Return [x, y] of the center of cell containing provided text 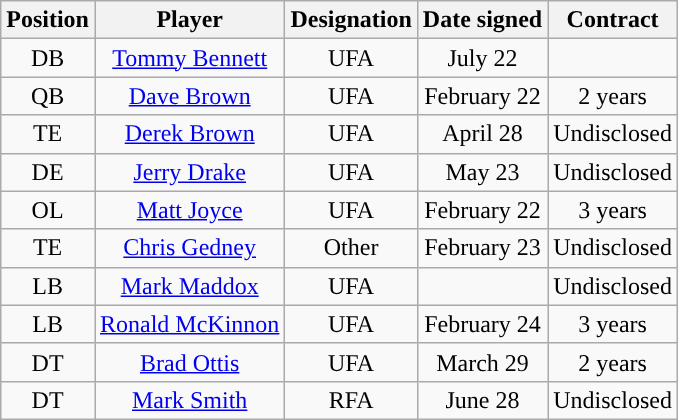
Mark Smith [189, 400]
June 28 [482, 400]
OL [48, 210]
Player [189, 20]
Chris Gedney [189, 248]
Date signed [482, 20]
Derek Brown [189, 134]
February 24 [482, 324]
Position [48, 20]
Other [351, 248]
Matt Joyce [189, 210]
RFA [351, 400]
April 28 [482, 134]
March 29 [482, 362]
Ronald McKinnon [189, 324]
February 23 [482, 248]
DB [48, 58]
Tommy Bennett [189, 58]
Mark Maddox [189, 286]
Designation [351, 20]
QB [48, 96]
July 22 [482, 58]
Dave Brown [189, 96]
May 23 [482, 172]
Contract [613, 20]
DE [48, 172]
Brad Ottis [189, 362]
Jerry Drake [189, 172]
